From the cell containing the given text, extract its center point as (X, Y) coordinate. 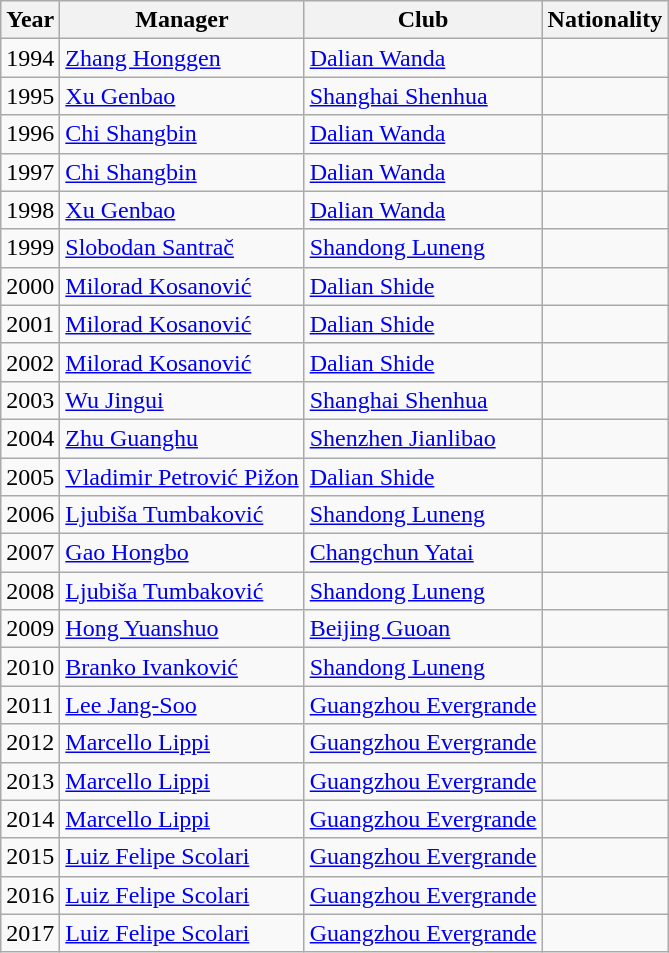
2014 (30, 819)
Lee Jang-Soo (182, 705)
2007 (30, 553)
2012 (30, 743)
Hong Yuanshuo (182, 629)
1994 (30, 58)
2010 (30, 667)
2003 (30, 400)
Vladimir Petrović Pižon (182, 477)
Nationality (605, 20)
1999 (30, 248)
2006 (30, 515)
Slobodan Santrač (182, 248)
2002 (30, 362)
Zhang Honggen (182, 58)
Branko Ivanković (182, 667)
Beijing Guoan (423, 629)
2017 (30, 933)
Club (423, 20)
2001 (30, 324)
2008 (30, 591)
Zhu Guanghu (182, 438)
Changchun Yatai (423, 553)
1997 (30, 172)
1995 (30, 96)
1996 (30, 134)
Manager (182, 20)
2011 (30, 705)
1998 (30, 210)
Wu Jingui (182, 400)
2013 (30, 781)
Gao Hongbo (182, 553)
2000 (30, 286)
2015 (30, 857)
2005 (30, 477)
2009 (30, 629)
Shenzhen Jianlibao (423, 438)
Year (30, 20)
2004 (30, 438)
2016 (30, 895)
